For the text-containing cell, return its midpoint in [X, Y] coordinate format. 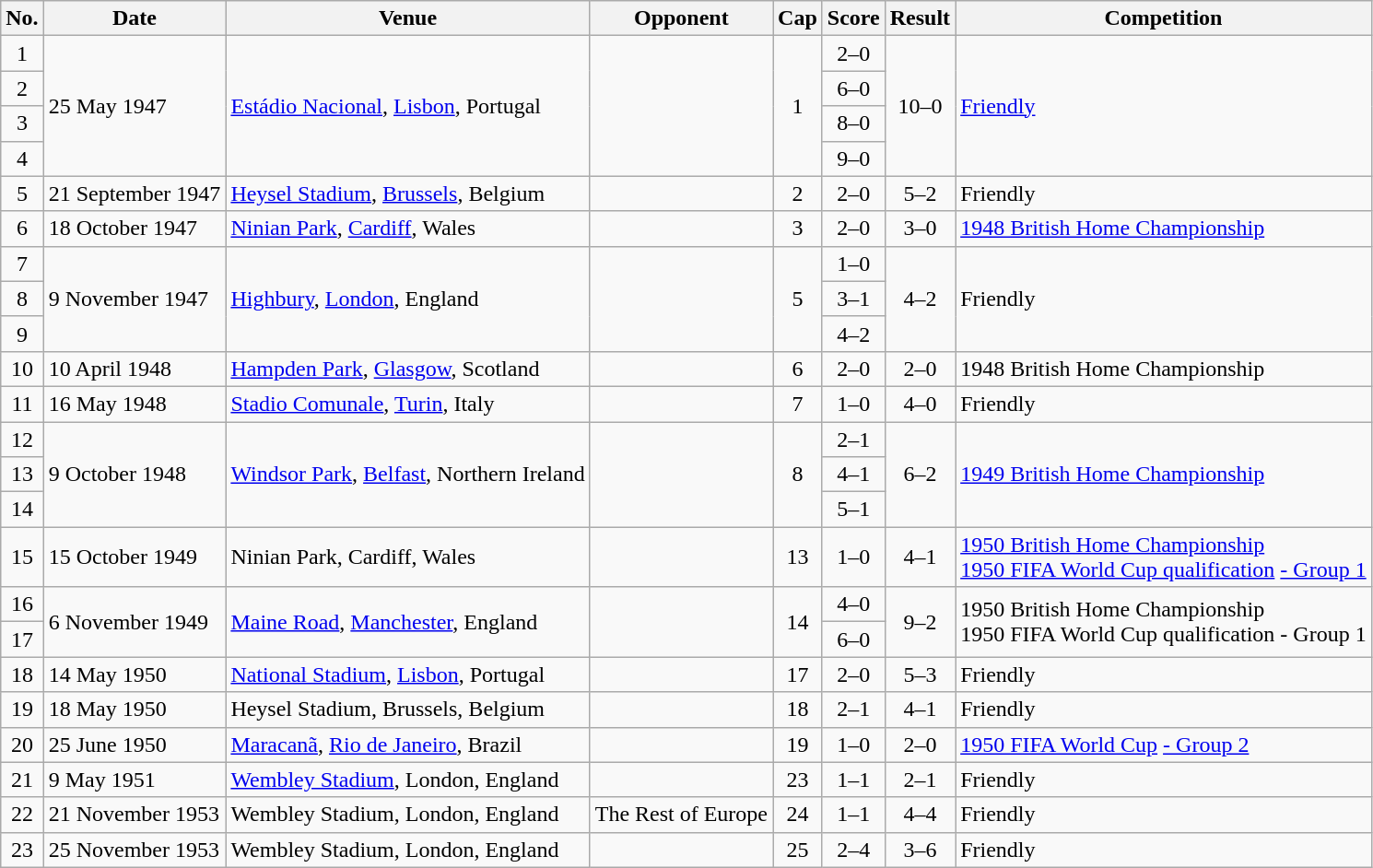
4–4 [920, 815]
Maracanã, Rio de Janeiro, Brazil [407, 745]
16 [22, 604]
10 April 1948 [135, 369]
5–3 [920, 674]
10–0 [920, 106]
16 May 1948 [135, 404]
Windsor Park, Belfast, Northern Ireland [407, 475]
14 May 1950 [135, 674]
9–0 [853, 158]
Opponent [681, 18]
1950 FIFA World Cup - Group 2 [1164, 745]
21 September 1947 [135, 194]
National Stadium, Lisbon, Portugal [407, 674]
1949 British Home Championship [1164, 475]
3–6 [920, 850]
25 [798, 850]
24 [798, 815]
15 October 1949 [135, 557]
Venue [407, 18]
6–2 [920, 475]
Result [920, 18]
Stadio Comunale, Turin, Italy [407, 404]
Competition [1164, 18]
9 May 1951 [135, 780]
Hampden Park, Glasgow, Scotland [407, 369]
8–0 [853, 123]
9 October 1948 [135, 475]
5–1 [853, 510]
No. [22, 18]
Score [853, 18]
22 [22, 815]
Maine Road, Manchester, England [407, 622]
25 June 1950 [135, 745]
15 [22, 557]
25 November 1953 [135, 850]
3–1 [853, 299]
Estádio Nacional, Lisbon, Portugal [407, 106]
2–4 [853, 850]
Date [135, 18]
9 November 1947 [135, 299]
21 [22, 780]
12 [22, 440]
20 [22, 745]
11 [22, 404]
Cap [798, 18]
6 November 1949 [135, 622]
5–2 [920, 194]
21 November 1953 [135, 815]
Highbury, London, England [407, 299]
9 [22, 334]
18 May 1950 [135, 710]
10 [22, 369]
9–2 [920, 622]
4 [22, 158]
The Rest of Europe [681, 815]
25 May 1947 [135, 106]
3–0 [920, 229]
18 October 1947 [135, 229]
